Identify which cell holds the provided text, then report its [X, Y] central coordinate. 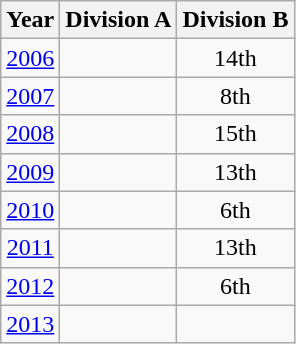
Division B [236, 20]
2009 [30, 172]
2012 [30, 286]
2007 [30, 96]
Year [30, 20]
2008 [30, 134]
2013 [30, 324]
15th [236, 134]
Division A [118, 20]
2010 [30, 210]
2006 [30, 58]
2011 [30, 248]
8th [236, 96]
14th [236, 58]
